Provide the (x, y) coordinate of the cell's center where the given text is located.  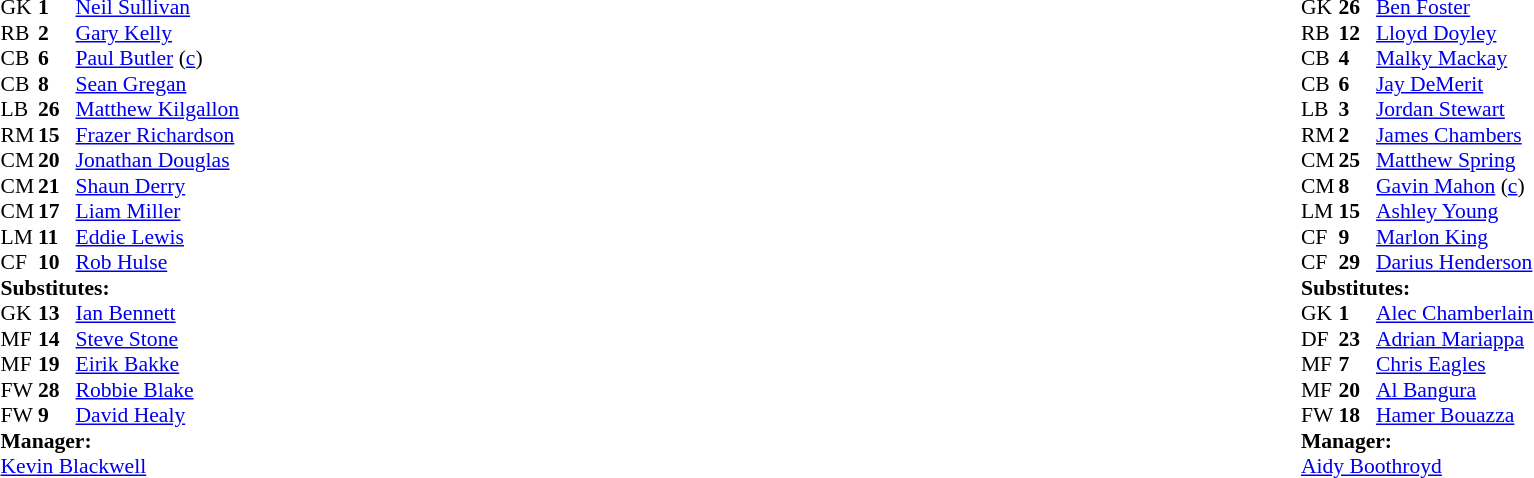
Matthew Kilgallon (158, 109)
Frazer Richardson (158, 135)
26 (57, 109)
10 (57, 263)
Liam Miller (158, 211)
21 (57, 186)
Paul Butler (c) (158, 59)
David Healy (158, 415)
Eddie Lewis (158, 237)
Ashley Young (1455, 211)
Matthew Spring (1455, 161)
13 (57, 313)
Jonathan Douglas (158, 161)
3 (1357, 109)
17 (57, 211)
Sean Gregan (158, 84)
James Chambers (1455, 135)
25 (1357, 161)
Gary Kelly (158, 33)
Jordan Stewart (1455, 109)
Marlon King (1455, 237)
Al Bangura (1455, 390)
Alec Chamberlain (1455, 313)
14 (57, 339)
23 (1357, 339)
Malky Mackay (1455, 59)
Steve Stone (158, 339)
4 (1357, 59)
19 (57, 365)
Adrian Mariappa (1455, 339)
Robbie Blake (158, 390)
12 (1357, 33)
Chris Eagles (1455, 365)
29 (1357, 263)
Eirik Bakke (158, 365)
28 (57, 390)
Gavin Mahon (c) (1455, 186)
11 (57, 237)
1 (1357, 313)
Hamer Bouazza (1455, 415)
18 (1357, 415)
Rob Hulse (158, 263)
Shaun Derry (158, 186)
Ian Bennett (158, 313)
Darius Henderson (1455, 263)
Lloyd Doyley (1455, 33)
7 (1357, 365)
DF (1320, 339)
Jay DeMerit (1455, 84)
